Scan for the cell matching the given text and deliver its [x, y] coordinate at center. 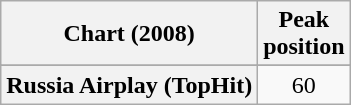
60 [304, 85]
Chart (2008) [130, 34]
Russia Airplay (TopHit) [130, 85]
Peakposition [304, 34]
